Identify which cell holds the provided text, then report its [x, y] central coordinate. 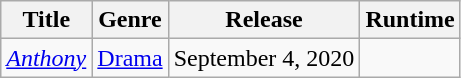
Title [46, 20]
Release [264, 20]
Drama [130, 58]
Genre [130, 20]
Anthony [46, 58]
Runtime [410, 20]
September 4, 2020 [264, 58]
